Identify which cell holds the provided text, then report its [x, y] central coordinate. 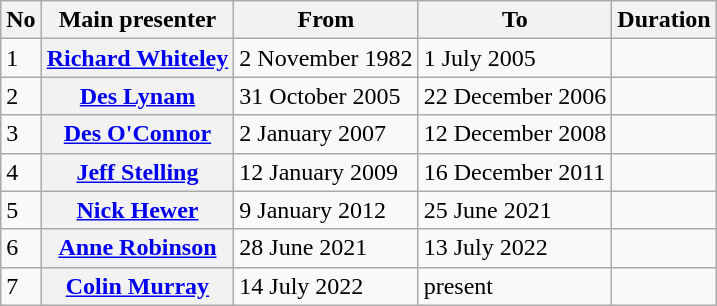
4 [21, 172]
Richard Whiteley [138, 58]
To [515, 20]
16 December 2011 [515, 172]
7 [21, 286]
9 January 2012 [326, 210]
25 June 2021 [515, 210]
1 [21, 58]
Main presenter [138, 20]
Colin Murray [138, 286]
12 January 2009 [326, 172]
31 October 2005 [326, 96]
2 November 1982 [326, 58]
13 July 2022 [515, 248]
1 July 2005 [515, 58]
2 January 2007 [326, 134]
Anne Robinson [138, 248]
28 June 2021 [326, 248]
No [21, 20]
Jeff Stelling [138, 172]
From [326, 20]
Nick Hewer [138, 210]
12 December 2008 [515, 134]
14 July 2022 [326, 286]
3 [21, 134]
22 December 2006 [515, 96]
2 [21, 96]
5 [21, 210]
6 [21, 248]
Des Lynam [138, 96]
Des O'Connor [138, 134]
Duration [664, 20]
present [515, 286]
